Locate the cell with the specified text and output its (x, y) center coordinate. 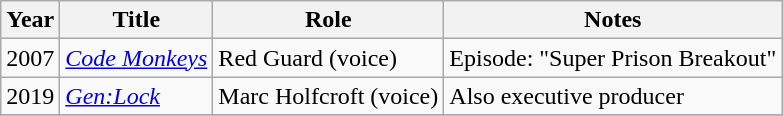
Red Guard (voice) (328, 58)
Year (30, 20)
Marc Holfcroft (voice) (328, 96)
2007 (30, 58)
Gen:Lock (136, 96)
Notes (613, 20)
Also executive producer (613, 96)
2019 (30, 96)
Code Monkeys (136, 58)
Title (136, 20)
Role (328, 20)
Episode: "Super Prison Breakout" (613, 58)
